Locate the cell with the specified text and output its [X, Y] center coordinate. 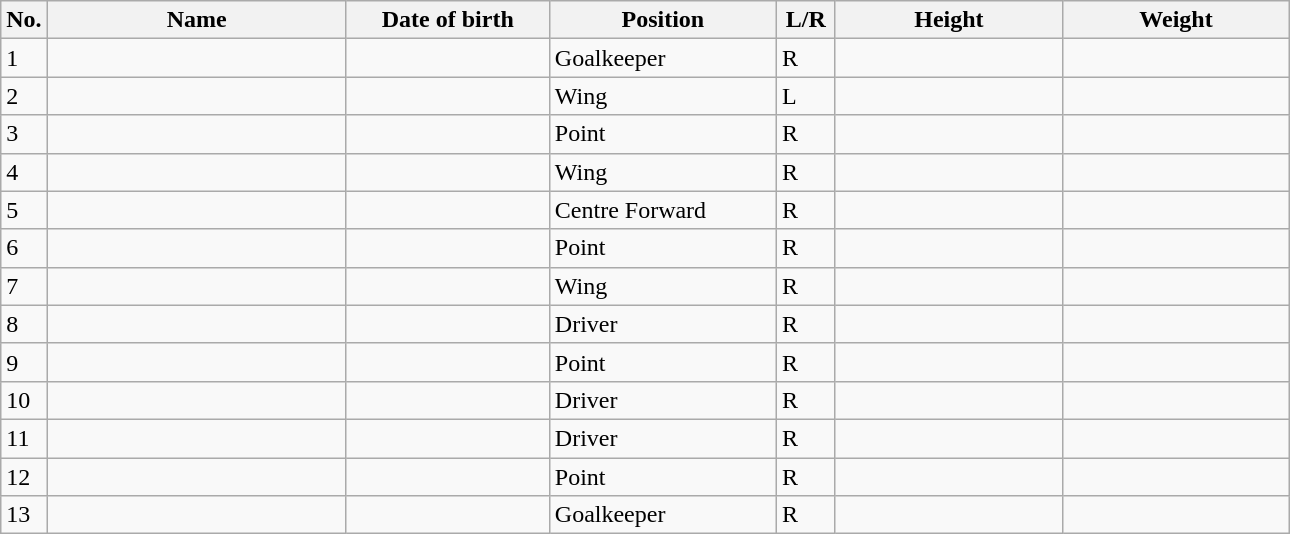
Name [196, 20]
10 [24, 400]
L [806, 96]
4 [24, 172]
L/R [806, 20]
11 [24, 438]
Date of birth [448, 20]
Height [948, 20]
Centre Forward [662, 210]
6 [24, 248]
9 [24, 362]
Position [662, 20]
5 [24, 210]
13 [24, 515]
Weight [1176, 20]
8 [24, 324]
2 [24, 96]
1 [24, 58]
7 [24, 286]
12 [24, 477]
No. [24, 20]
3 [24, 134]
